Search for the cell housing the specified text and yield its (X, Y) center coordinate. 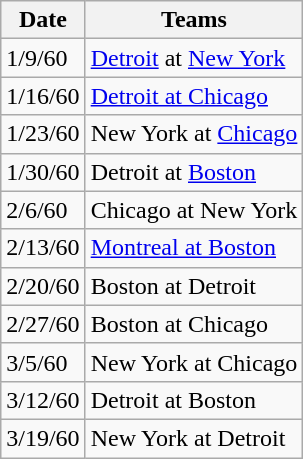
3/12/60 (43, 400)
Detroit at New York (194, 58)
2/20/60 (43, 286)
Boston at Chicago (194, 324)
New York at Detroit (194, 438)
2/13/60 (43, 248)
3/5/60 (43, 362)
3/19/60 (43, 438)
Chicago at New York (194, 210)
1/23/60 (43, 134)
Boston at Detroit (194, 286)
Date (43, 20)
Detroit at Chicago (194, 96)
2/6/60 (43, 210)
2/27/60 (43, 324)
1/30/60 (43, 172)
Teams (194, 20)
1/9/60 (43, 58)
Montreal at Boston (194, 248)
1/16/60 (43, 96)
